Pinpoint the cell where the given text exists, returning its [x, y] midpoint coordinate. 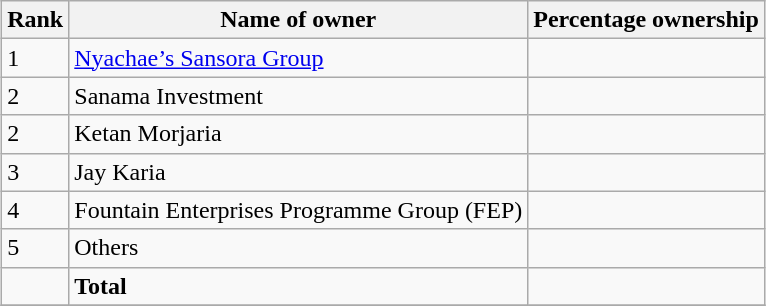
Others [298, 248]
5 [36, 248]
1 [36, 58]
Rank [36, 20]
Ketan Morjaria [298, 134]
Jay Karia [298, 172]
Total [298, 286]
Sanama Investment [298, 96]
Fountain Enterprises Programme Group (FEP) [298, 210]
Percentage ownership [646, 20]
4 [36, 210]
3 [36, 172]
Name of owner [298, 20]
Nyachae’s Sansora Group [298, 58]
